Find where the given text appears and provide that cell's center as [X, Y] coordinate. 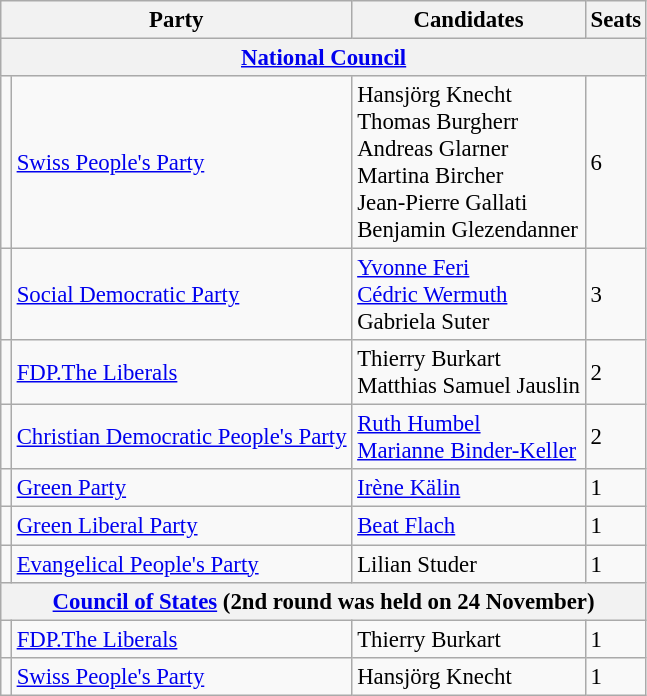
Christian Democratic People's Party [182, 438]
Social Democratic Party [182, 295]
6 [616, 162]
Thierry Burkart [468, 639]
Beat Flach [468, 526]
Thierry BurkartMatthias Samuel Jauslin [468, 372]
Yvonne FeriCédric WermuthGabriela Suter [468, 295]
Irène Kälin [468, 489]
Evangelical People's Party [182, 564]
Party [176, 20]
Seats [616, 20]
Hansjörg KnechtThomas BurgherrAndreas GlarnerMartina BircherJean-Pierre GallatiBenjamin Glezendanner [468, 162]
Candidates [468, 20]
Hansjörg Knecht [468, 676]
Council of States (2nd round was held on 24 November) [324, 601]
Lilian Studer [468, 564]
3 [616, 295]
Green Party [182, 489]
Green Liberal Party [182, 526]
National Council [324, 58]
Ruth HumbelMarianne Binder-Keller [468, 438]
